For the text-containing cell, return its midpoint in [x, y] coordinate format. 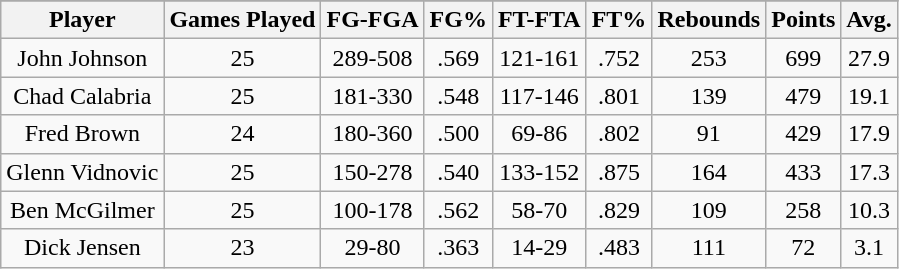
Avg. [870, 20]
109 [709, 210]
100-178 [372, 210]
.548 [458, 96]
181-330 [372, 96]
180-360 [372, 134]
258 [804, 210]
Fred Brown [82, 134]
Player [82, 20]
133-152 [539, 172]
.540 [458, 172]
.500 [458, 134]
24 [242, 134]
17.9 [870, 134]
FG% [458, 20]
Points [804, 20]
429 [804, 134]
Chad Calabria [82, 96]
10.3 [870, 210]
19.1 [870, 96]
58-70 [539, 210]
29-80 [372, 248]
164 [709, 172]
253 [709, 58]
289-508 [372, 58]
117-146 [539, 96]
.801 [619, 96]
.483 [619, 248]
.829 [619, 210]
23 [242, 248]
.802 [619, 134]
17.3 [870, 172]
72 [804, 248]
139 [709, 96]
Rebounds [709, 20]
.569 [458, 58]
699 [804, 58]
121-161 [539, 58]
91 [709, 134]
.875 [619, 172]
27.9 [870, 58]
.562 [458, 210]
FG-FGA [372, 20]
69-86 [539, 134]
14-29 [539, 248]
Ben McGilmer [82, 210]
150-278 [372, 172]
433 [804, 172]
111 [709, 248]
3.1 [870, 248]
Games Played [242, 20]
Glenn Vidnovic [82, 172]
.752 [619, 58]
FT-FTA [539, 20]
Dick Jensen [82, 248]
FT% [619, 20]
.363 [458, 248]
479 [804, 96]
John Johnson [82, 58]
